Search for the cell housing the specified text and yield its (x, y) center coordinate. 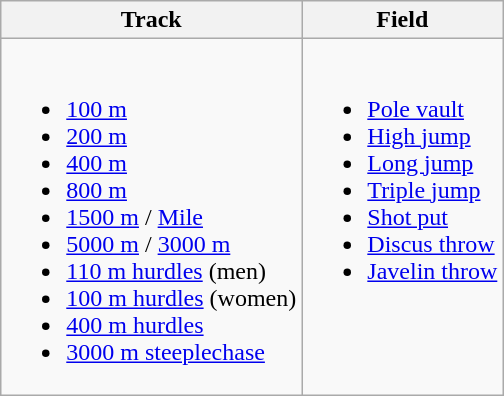
Field (402, 20)
Track (152, 20)
Pole vaultHigh jumpLong jumpTriple jumpShot putDiscus throwJavelin throw (402, 217)
100 m200 m400 m800 m1500 m / Mile5000 m / 3000 m110 m hurdles (men)100 m hurdles (women)400 m hurdles3000 m steeplechase (152, 217)
